Return [x, y] of the center of cell containing provided text 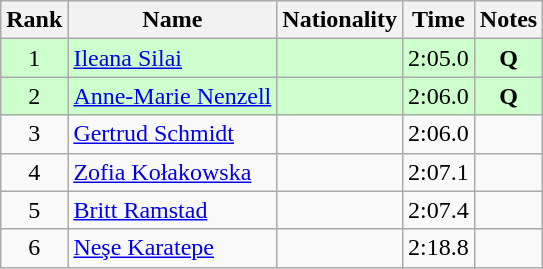
2:05.0 [439, 58]
Time [439, 20]
Anne-Marie Nenzell [172, 96]
Neşe Karatepe [172, 248]
2:18.8 [439, 248]
Rank [34, 20]
Nationality [340, 20]
Britt Ramstad [172, 210]
4 [34, 172]
2 [34, 96]
Ileana Silai [172, 58]
Notes [508, 20]
5 [34, 210]
Zofia Kołakowska [172, 172]
2:07.4 [439, 210]
1 [34, 58]
2:07.1 [439, 172]
Name [172, 20]
Gertrud Schmidt [172, 134]
3 [34, 134]
6 [34, 248]
